Pinpoint the cell where the given text exists, returning its (X, Y) midpoint coordinate. 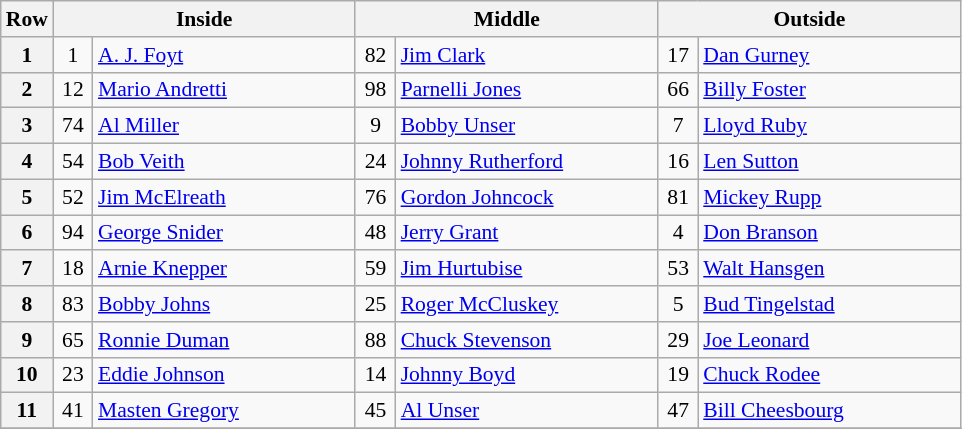
8 (27, 304)
45 (375, 411)
54 (73, 162)
Bob Veith (224, 162)
Roger McCluskey (527, 304)
Middle (506, 19)
Al Miller (224, 126)
Dan Gurney (829, 55)
81 (678, 197)
Jim McElreath (224, 197)
Eddie Johnson (224, 375)
29 (678, 340)
14 (375, 375)
48 (375, 233)
66 (678, 90)
24 (375, 162)
Don Branson (829, 233)
Bobby Unser (527, 126)
18 (73, 269)
Arnie Knepper (224, 269)
Al Unser (527, 411)
16 (678, 162)
47 (678, 411)
17 (678, 55)
Row (27, 19)
19 (678, 375)
Parnelli Jones (527, 90)
Mickey Rupp (829, 197)
Lloyd Ruby (829, 126)
10 (27, 375)
98 (375, 90)
Chuck Stevenson (527, 340)
Jerry Grant (527, 233)
Bill Cheesbourg (829, 411)
11 (27, 411)
Len Sutton (829, 162)
Walt Hansgen (829, 269)
Jim Clark (527, 55)
Bobby Johns (224, 304)
Mario Andretti (224, 90)
Billy Foster (829, 90)
Joe Leonard (829, 340)
82 (375, 55)
Bud Tingelstad (829, 304)
25 (375, 304)
Johnny Boyd (527, 375)
94 (73, 233)
2 (27, 90)
Johnny Rutherford (527, 162)
Masten Gregory (224, 411)
52 (73, 197)
Ronnie Duman (224, 340)
6 (27, 233)
Jim Hurtubise (527, 269)
65 (73, 340)
83 (73, 304)
Chuck Rodee (829, 375)
53 (678, 269)
3 (27, 126)
Outside (810, 19)
76 (375, 197)
Gordon Johncock (527, 197)
23 (73, 375)
88 (375, 340)
George Snider (224, 233)
41 (73, 411)
74 (73, 126)
A. J. Foyt (224, 55)
Inside (204, 19)
12 (73, 90)
59 (375, 269)
